Output the [x, y] coordinate of the center of the cell containing the given text.  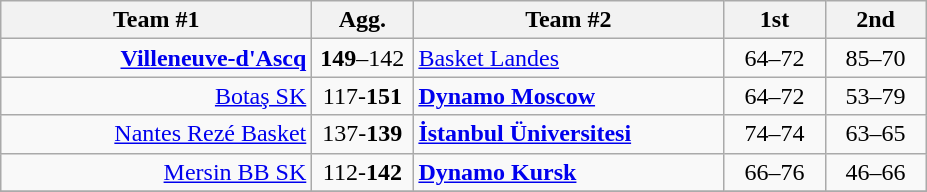
İstanbul Üniversitesi [568, 134]
Nantes Rezé Basket [156, 134]
Team #2 [568, 20]
Dynamo Moscow [568, 96]
Mersin BB SK [156, 172]
53–79 [876, 96]
Dynamo Kursk [568, 172]
Botaş SK [156, 96]
1st [774, 20]
Agg. [362, 20]
Basket Landes [568, 58]
85–70 [876, 58]
117-151 [362, 96]
Team #1 [156, 20]
Villeneuve-d'Ascq [156, 58]
74–74 [774, 134]
112-142 [362, 172]
46–66 [876, 172]
137-139 [362, 134]
2nd [876, 20]
66–76 [774, 172]
149–142 [362, 58]
63–65 [876, 134]
